Identify which cell holds the provided text, then report its (x, y) central coordinate. 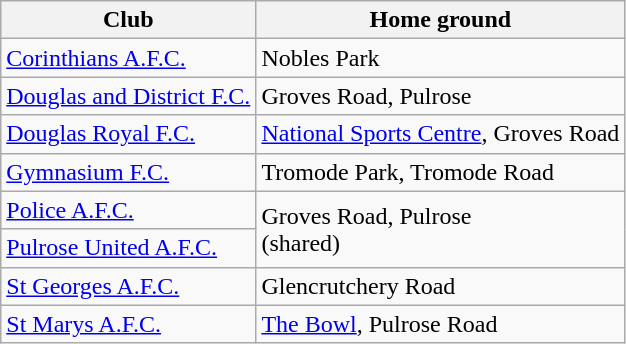
Douglas and District F.C. (128, 96)
Police A.F.C. (128, 210)
National Sports Centre, Groves Road (440, 134)
Nobles Park (440, 58)
Groves Road, Pulrose (440, 96)
Club (128, 20)
St Georges A.F.C. (128, 286)
Douglas Royal F.C. (128, 134)
Pulrose United A.F.C. (128, 248)
The Bowl, Pulrose Road (440, 324)
Gymnasium F.C. (128, 172)
Tromode Park, Tromode Road (440, 172)
Home ground (440, 20)
Corinthians A.F.C. (128, 58)
Groves Road, Pulrose (shared) (440, 229)
St Marys A.F.C. (128, 324)
Glencrutchery Road (440, 286)
